For the text-containing cell, return its midpoint in [X, Y] coordinate format. 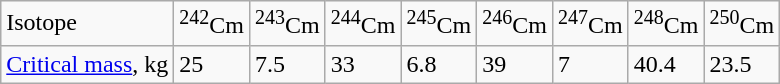
248Cm [666, 24]
23.5 [742, 64]
39 [515, 64]
242Cm [212, 24]
40.4 [666, 64]
245Cm [439, 24]
6.8 [439, 64]
33 [363, 64]
25 [212, 64]
250Cm [742, 24]
Isotope [88, 24]
7.5 [288, 64]
7 [591, 64]
244Cm [363, 24]
247Cm [591, 24]
243Cm [288, 24]
Critical mass, kg [88, 64]
246Cm [515, 24]
